Search for the cell housing the specified text and yield its (X, Y) center coordinate. 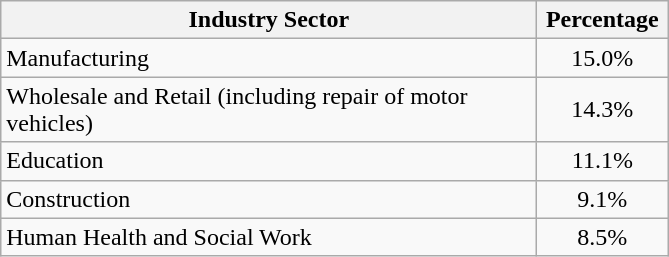
Construction (269, 199)
Manufacturing (269, 58)
Percentage (602, 20)
15.0% (602, 58)
Industry Sector (269, 20)
Human Health and Social Work (269, 237)
11.1% (602, 161)
8.5% (602, 237)
Wholesale and Retail (including repair of motor vehicles) (269, 110)
Education (269, 161)
14.3% (602, 110)
9.1% (602, 199)
